For the text-containing cell, return its midpoint in [x, y] coordinate format. 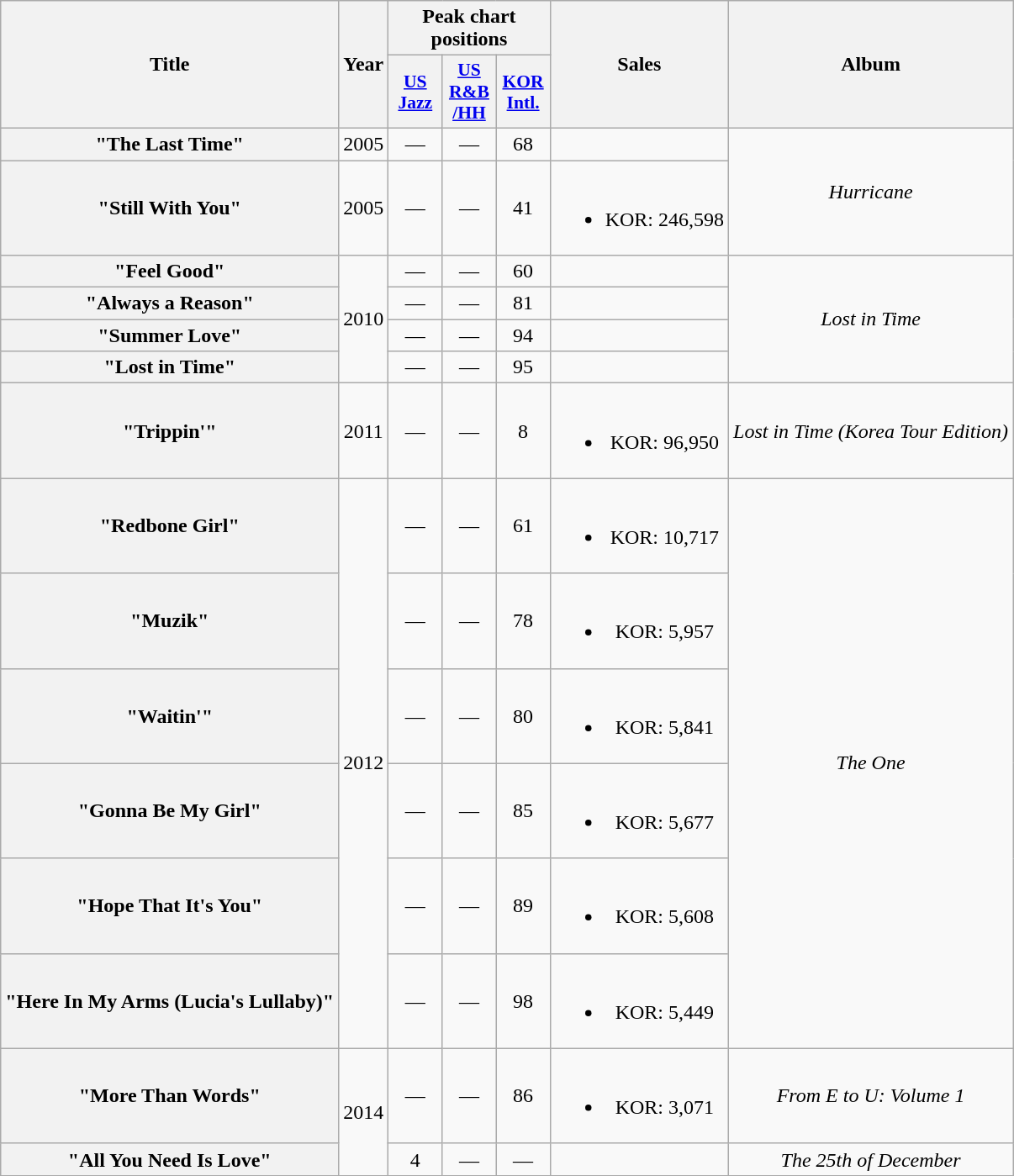
KOR: 3,071 [639, 1096]
KOR: 5,957 [639, 620]
89 [523, 906]
The One [871, 763]
KOR: 96,950 [639, 430]
KOR: 10,717 [639, 526]
KOR: 5,449 [639, 1000]
Year [363, 65]
94 [523, 335]
Hurricane [871, 192]
"Hope That It's You" [170, 906]
8 [523, 430]
Sales [639, 65]
78 [523, 620]
81 [523, 303]
KOR: 5,677 [639, 810]
68 [523, 144]
98 [523, 1000]
"Always a Reason" [170, 303]
"Waitin'" [170, 716]
85 [523, 810]
4 [415, 1159]
"Feel Good" [170, 272]
KOR: 246,598 [639, 207]
86 [523, 1096]
"Trippin'" [170, 430]
60 [523, 272]
80 [523, 716]
Lost in Time (Korea Tour Edition) [871, 430]
Album [871, 65]
The 25th of December [871, 1159]
USR&B/HH [469, 92]
2011 [363, 430]
Peak chart positions [469, 29]
"Still With You" [170, 207]
Lost in Time [871, 319]
"Summer Love" [170, 335]
2010 [363, 319]
95 [523, 367]
61 [523, 526]
"Here In My Arms (Lucia's Lullaby)" [170, 1000]
KOR: 5,608 [639, 906]
"Redbone Girl" [170, 526]
"The Last Time" [170, 144]
41 [523, 207]
2014 [363, 1111]
Title [170, 65]
KORIntl. [523, 92]
"More Than Words" [170, 1096]
US Jazz [415, 92]
"All You Need Is Love" [170, 1159]
From E to U: Volume 1 [871, 1096]
"Gonna Be My Girl" [170, 810]
"Muzik" [170, 620]
KOR: 5,841 [639, 716]
"Lost in Time" [170, 367]
2012 [363, 763]
